Determine the (x, y) coordinate at the center of the cell enclosing the given text.  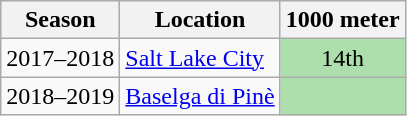
2018–2019 (60, 96)
Location (200, 20)
14th (342, 58)
2017–2018 (60, 58)
Baselga di Pinè (200, 96)
Salt Lake City (200, 58)
1000 meter (342, 20)
Season (60, 20)
